Detect which cell encompasses the target text, then output its [x, y] center coordinate. 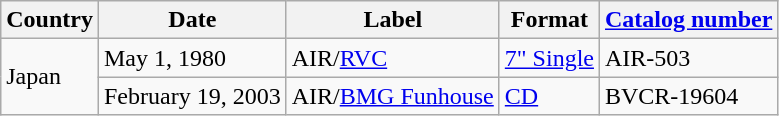
Label [392, 20]
AIR/BMG Funhouse [392, 96]
CD [549, 96]
Catalog number [688, 20]
AIR-503 [688, 58]
May 1, 1980 [192, 58]
7" Single [549, 58]
Date [192, 20]
AIR/RVC [392, 58]
Country [50, 20]
Format [549, 20]
February 19, 2003 [192, 96]
Japan [50, 77]
BVCR-19604 [688, 96]
